Identify which cell holds the provided text, then report its [X, Y] central coordinate. 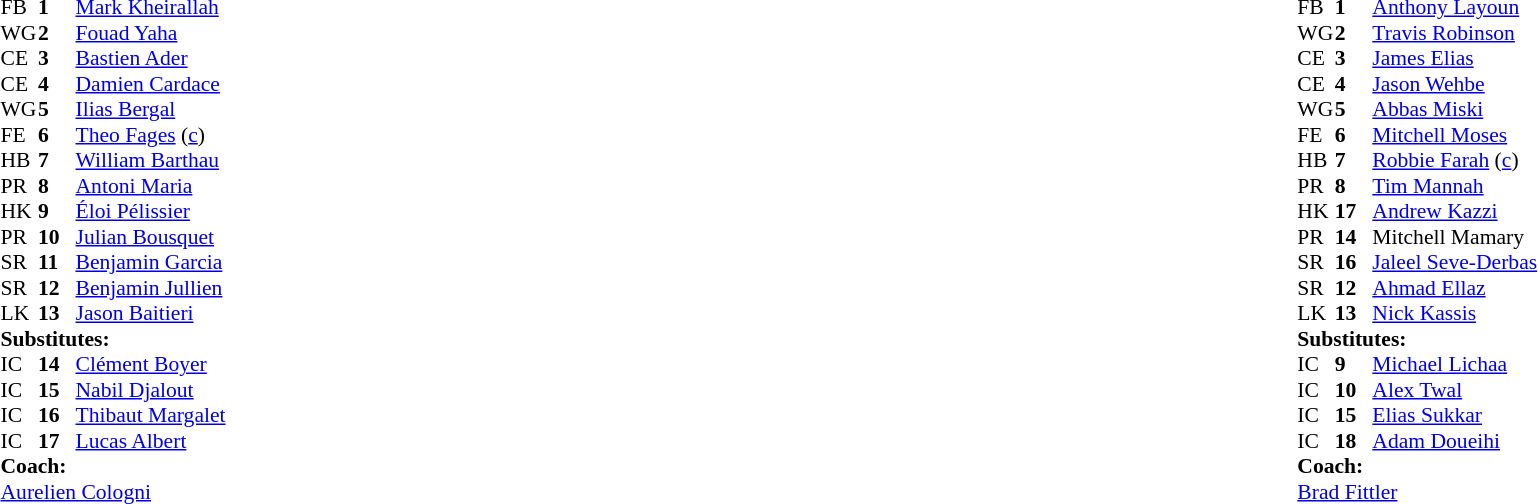
Clément Boyer [151, 365]
Nick Kassis [1454, 313]
Ahmad Ellaz [1454, 288]
Lucas Albert [151, 441]
Andrew Kazzi [1454, 211]
Ilias Bergal [151, 109]
Jaleel Seve-Derbas [1454, 263]
18 [1354, 441]
Adam Doueihi [1454, 441]
Mitchell Moses [1454, 135]
Fouad Yaha [151, 33]
Benjamin Garcia [151, 263]
Abbas Miski [1454, 109]
Antoni Maria [151, 186]
Robbie Farah (c) [1454, 161]
11 [57, 263]
Elias Sukkar [1454, 415]
Alex Twal [1454, 390]
Bastien Ader [151, 59]
Éloi Pélissier [151, 211]
Julian Bousquet [151, 237]
Travis Robinson [1454, 33]
William Barthau [151, 161]
Jason Baitieri [151, 313]
Benjamin Jullien [151, 288]
Theo Fages (c) [151, 135]
Jason Wehbe [1454, 84]
Michael Lichaa [1454, 365]
James Elias [1454, 59]
Damien Cardace [151, 84]
Tim Mannah [1454, 186]
Mitchell Mamary [1454, 237]
Nabil Djalout [151, 390]
Thibaut Margalet [151, 415]
